Extract the (x, y) coordinate from the center of the cell holding the provided text.  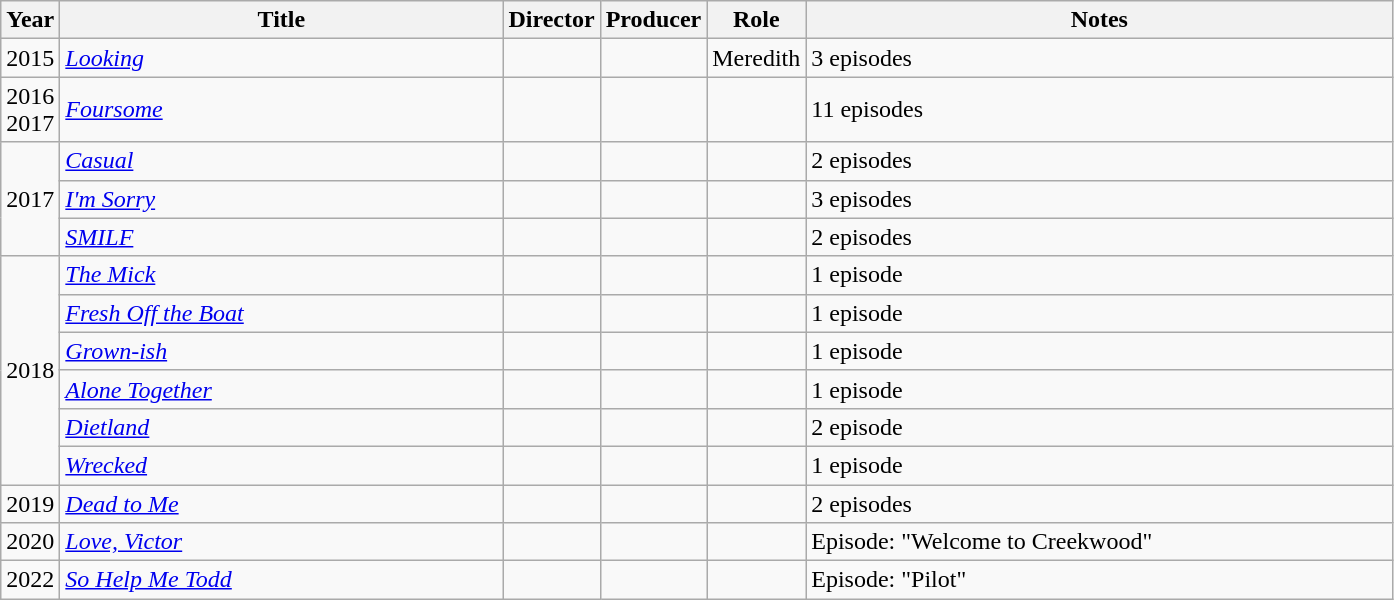
Episode: "Welcome to Creekwood" (1100, 542)
The Mick (282, 275)
Fresh Off the Boat (282, 313)
2018 (30, 370)
2019 (30, 503)
11 episodes (1100, 110)
So Help Me Todd (282, 580)
Director (552, 20)
Grown-ish (282, 351)
Alone Together (282, 389)
2 episode (1100, 427)
SMILF (282, 237)
2020 (30, 542)
Dietland (282, 427)
Casual (282, 161)
Love, Victor (282, 542)
2016 2017 (30, 110)
Year (30, 20)
Role (756, 20)
Dead to Me (282, 503)
Producer (654, 20)
Title (282, 20)
2022 (30, 580)
2015 (30, 58)
Wrecked (282, 465)
2017 (30, 199)
I'm Sorry (282, 199)
Looking (282, 58)
Meredith (756, 58)
Foursome (282, 110)
Notes (1100, 20)
Episode: "Pilot" (1100, 580)
